Provide the [x, y] coordinate of the cell's center where the given text is located.  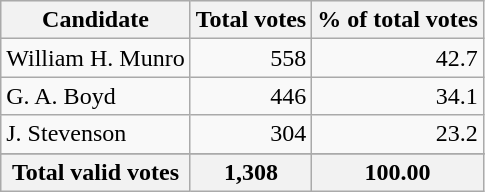
Total valid votes [96, 172]
Candidate [96, 20]
304 [251, 134]
23.2 [398, 134]
William H. Munro [96, 58]
446 [251, 96]
G. A. Boyd [96, 96]
100.00 [398, 172]
Total votes [251, 20]
J. Stevenson [96, 134]
34.1 [398, 96]
% of total votes [398, 20]
558 [251, 58]
42.7 [398, 58]
1,308 [251, 172]
